Return the (X, Y) coordinate for the center point of the cell that contains the specified text.  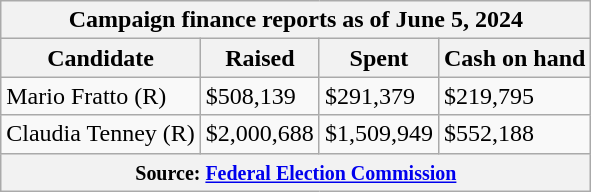
Cash on hand (514, 58)
$2,000,688 (260, 134)
Campaign finance reports as of June 5, 2024 (296, 20)
Candidate (101, 58)
$291,379 (378, 96)
Spent (378, 58)
Claudia Tenney (R) (101, 134)
Raised (260, 58)
$552,188 (514, 134)
Mario Fratto (R) (101, 96)
Source: Federal Election Commission (296, 172)
$1,509,949 (378, 134)
$508,139 (260, 96)
$219,795 (514, 96)
